Detect which cell encompasses the target text, then output its (x, y) center coordinate. 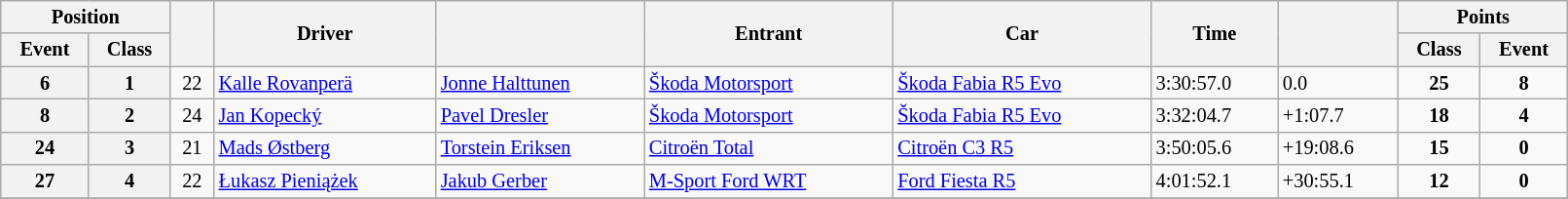
Time (1215, 33)
Ford Fiesta R5 (1022, 181)
2 (129, 115)
0.0 (1338, 83)
Torstein Eriksen (540, 148)
12 (1440, 181)
25 (1440, 83)
27 (45, 181)
3:32:04.7 (1215, 115)
M-Sport Ford WRT (769, 181)
Jonne Halttunen (540, 83)
3:30:57.0 (1215, 83)
1 (129, 83)
Position (86, 17)
15 (1440, 148)
Car (1022, 33)
Mads Østberg (325, 148)
Entrant (769, 33)
Driver (325, 33)
18 (1440, 115)
4:01:52.1 (1215, 181)
+1:07.7 (1338, 115)
6 (45, 83)
Citroën Total (769, 148)
3:50:05.6 (1215, 148)
Łukasz Pieniążek (325, 181)
+30:55.1 (1338, 181)
Citroën C3 R5 (1022, 148)
Kalle Rovanperä (325, 83)
Jakub Gerber (540, 181)
3 (129, 148)
Pavel Dresler (540, 115)
+19:08.6 (1338, 148)
Points (1483, 17)
Jan Kopecký (325, 115)
21 (193, 148)
